From the cell containing the given text, extract its center point as [X, Y] coordinate. 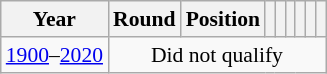
1900–2020 [54, 55]
Round [144, 19]
Position [223, 19]
Year [54, 19]
Did not qualify [217, 55]
